Locate the cell with the specified text and output its [X, Y] center coordinate. 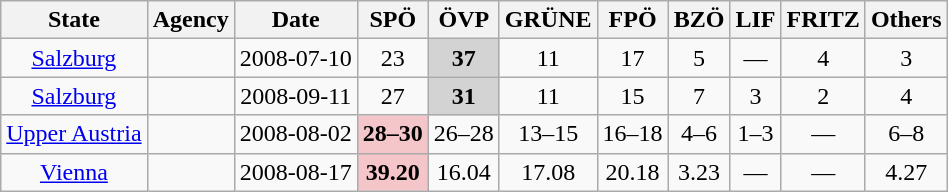
2008-09-11 [296, 96]
FRITZ [823, 20]
Upper Austria [74, 134]
16.04 [464, 172]
2 [823, 96]
Date [296, 20]
4–6 [699, 134]
20.18 [632, 172]
37 [464, 58]
17 [632, 58]
1–3 [756, 134]
13–15 [548, 134]
2008-08-02 [296, 134]
ÖVP [464, 20]
17.08 [548, 172]
26–28 [464, 134]
SPÖ [392, 20]
5 [699, 58]
7 [699, 96]
3.23 [699, 172]
27 [392, 96]
16–18 [632, 134]
28–30 [392, 134]
LIF [756, 20]
6–8 [906, 134]
2008-08-17 [296, 172]
State [74, 20]
15 [632, 96]
Others [906, 20]
Agency [190, 20]
39.20 [392, 172]
4.27 [906, 172]
23 [392, 58]
BZÖ [699, 20]
Vienna [74, 172]
31 [464, 96]
2008-07-10 [296, 58]
FPÖ [632, 20]
GRÜNE [548, 20]
